Scan for the cell matching the given text and deliver its (x, y) coordinate at center. 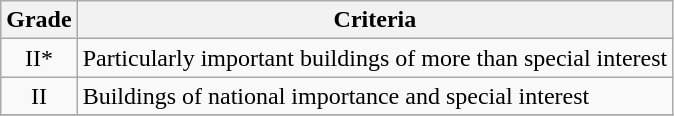
II (39, 96)
II* (39, 58)
Grade (39, 20)
Buildings of national importance and special interest (375, 96)
Particularly important buildings of more than special interest (375, 58)
Criteria (375, 20)
